Output the (X, Y) coordinate of the center of the cell containing the given text.  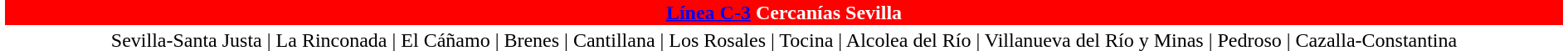
Línea C-3 Cercanías Sevilla (784, 13)
